Locate the cell with the specified text and output its (X, Y) center coordinate. 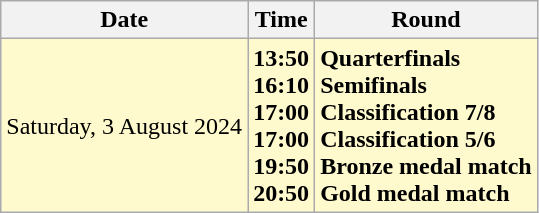
QuarterfinalsSemifinalsClassification 7/8Classification 5/6Bronze medal matchGold medal match (426, 126)
13:5016:1017:0017:0019:5020:50 (282, 126)
Round (426, 20)
Time (282, 20)
Date (124, 20)
Saturday, 3 August 2024 (124, 126)
